Pinpoint the cell where the given text exists, returning its [X, Y] midpoint coordinate. 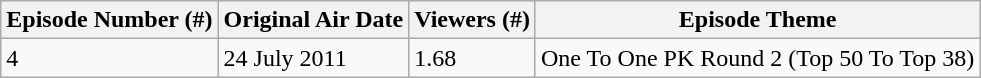
24 July 2011 [314, 58]
Viewers (#) [472, 20]
1.68 [472, 58]
4 [110, 58]
Episode Theme [757, 20]
Episode Number (#) [110, 20]
One To One PK Round 2 (Top 50 To Top 38) [757, 58]
Original Air Date [314, 20]
